Determine the [X, Y] coordinate at the center of the cell enclosing the given text.  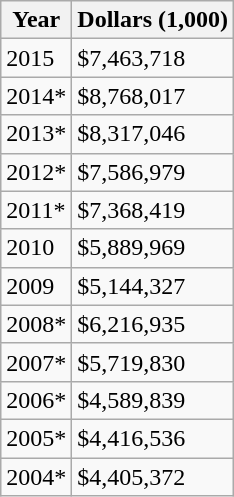
$4,405,372 [153, 477]
2009 [36, 286]
2004* [36, 477]
2011* [36, 210]
$7,586,979 [153, 172]
$7,368,419 [153, 210]
$8,317,046 [153, 134]
$5,719,830 [153, 362]
2012* [36, 172]
$5,889,969 [153, 248]
2015 [36, 58]
2008* [36, 324]
2005* [36, 438]
$7,463,718 [153, 58]
2010 [36, 248]
Year [36, 20]
$5,144,327 [153, 286]
2006* [36, 400]
2014* [36, 96]
$4,589,839 [153, 400]
$4,416,536 [153, 438]
$6,216,935 [153, 324]
2013* [36, 134]
$8,768,017 [153, 96]
Dollars (1,000) [153, 20]
2007* [36, 362]
